Determine the (X, Y) coordinate at the center of the cell enclosing the given text.  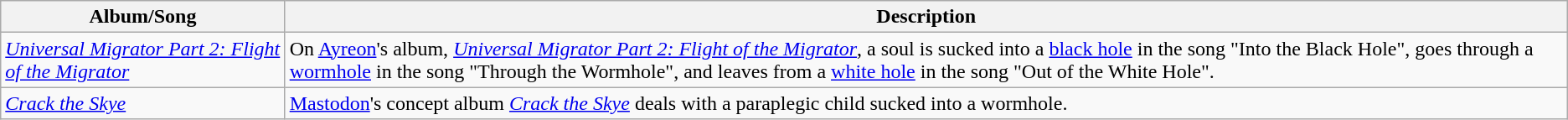
Universal Migrator Part 2: Flight of the Migrator (142, 60)
Album/Song (142, 17)
Description (926, 17)
Crack the Skye (142, 103)
Mastodon's concept album Crack the Skye deals with a paraplegic child sucked into a wormhole. (926, 103)
